Return the (x, y) coordinate for the center point of the cell that contains the specified text.  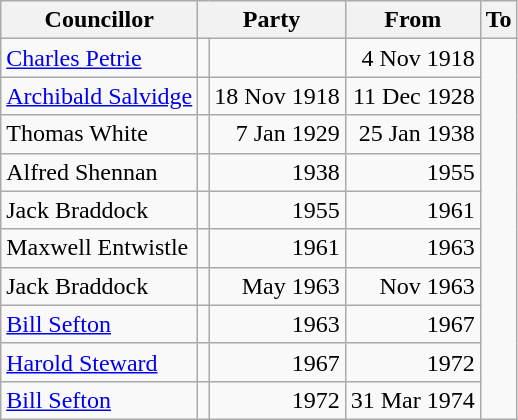
Councillor (100, 20)
4 Nov 1918 (412, 58)
To (498, 20)
11 Dec 1928 (412, 96)
Nov 1963 (412, 286)
25 Jan 1938 (412, 134)
Alfred Shennan (100, 172)
Charles Petrie (100, 58)
Harold Steward (100, 362)
Party (272, 20)
May 1963 (277, 286)
Maxwell Entwistle (100, 248)
31 Mar 1974 (412, 400)
Thomas White (100, 134)
1938 (277, 172)
Archibald Salvidge (100, 96)
7 Jan 1929 (277, 134)
From (412, 20)
18 Nov 1918 (277, 96)
